From the cell containing the given text, extract its center point as [x, y] coordinate. 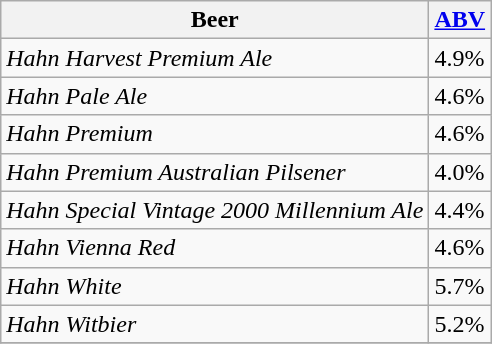
Hahn Premium Australian Pilsener [215, 172]
5.7% [460, 286]
4.4% [460, 210]
5.2% [460, 324]
4.0% [460, 172]
Hahn Harvest Premium Ale [215, 58]
Hahn White [215, 286]
ABV [460, 20]
4.9% [460, 58]
Hahn Vienna Red [215, 248]
Hahn Witbier [215, 324]
Hahn Pale Ale [215, 96]
Beer [215, 20]
Hahn Premium [215, 134]
Hahn Special Vintage 2000 Millennium Ale [215, 210]
